From the cell containing the given text, extract its center point as [X, Y] coordinate. 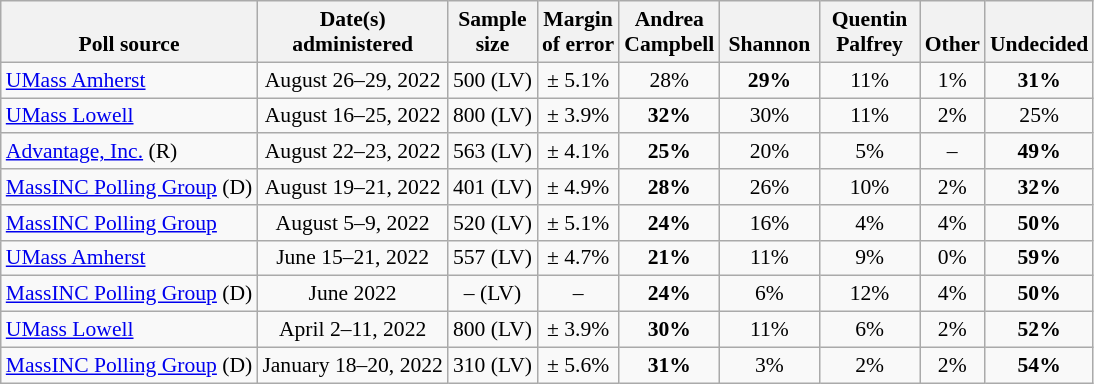
52% [1039, 330]
Date(s)administered [352, 32]
310 (LV) [492, 365]
June 2022 [352, 294]
± 4.7% [578, 258]
August 16–25, 2022 [352, 116]
± 4.9% [578, 187]
April 2–11, 2022 [352, 330]
21% [669, 258]
12% [869, 294]
Poll source [130, 32]
5% [869, 152]
± 5.6% [578, 365]
54% [1039, 365]
AndreaCampbell [669, 32]
Other [952, 32]
QuentinPalfrey [869, 32]
August 22–23, 2022 [352, 152]
26% [769, 187]
20% [769, 152]
August 26–29, 2022 [352, 80]
Advantage, Inc. (R) [130, 152]
August 5–9, 2022 [352, 223]
3% [769, 365]
Undecided [1039, 32]
± 4.1% [578, 152]
0% [952, 258]
557 (LV) [492, 258]
– (LV) [492, 294]
1% [952, 80]
29% [769, 80]
401 (LV) [492, 187]
9% [869, 258]
500 (LV) [492, 80]
49% [1039, 152]
59% [1039, 258]
Marginof error [578, 32]
520 (LV) [492, 223]
Shannon [769, 32]
June 15–21, 2022 [352, 258]
10% [869, 187]
August 19–21, 2022 [352, 187]
563 (LV) [492, 152]
MassINC Polling Group [130, 223]
January 18–20, 2022 [352, 365]
16% [769, 223]
Samplesize [492, 32]
